Detect which cell encompasses the target text, then output its (X, Y) center coordinate. 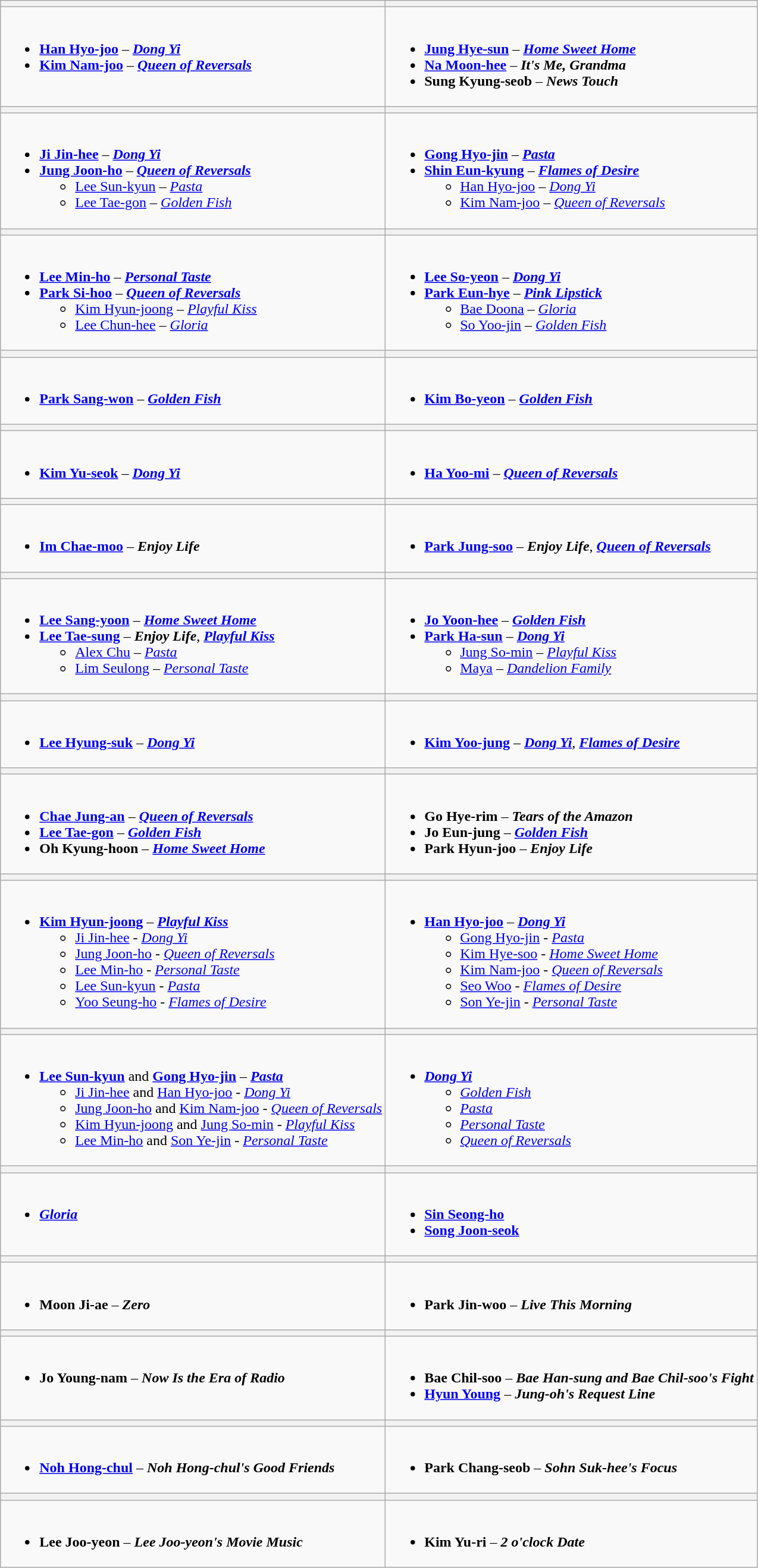
Go Hye-rim – Tears of the AmazonJo Eun-jung – Golden FishPark Hyun-joo – Enjoy Life (571, 824)
Noh Hong-chul – Noh Hong-chul's Good Friends (193, 1460)
Park Jung-soo – Enjoy Life, Queen of Reversals (571, 538)
Chae Jung-an – Queen of ReversalsLee Tae-gon – Golden FishOh Kyung-hoon – Home Sweet Home (193, 824)
Park Sang-won – Golden Fish (193, 390)
Lee Sang-yoon – Home Sweet HomeLee Tae-sung – Enjoy Life, Playful KissAlex Chu – PastaLim Seulong – Personal Taste (193, 636)
Park Chang-seob – Sohn Suk-hee's Focus (571, 1460)
Moon Ji-ae – Zero (193, 1296)
Lee So-yeon – Dong YiPark Eun-hye – Pink LipstickBae Doona – GloriaSo Yoo-jin – Golden Fish (571, 293)
Kim Yoo-jung – Dong Yi, Flames of Desire (571, 734)
Lee Min-ho – Personal TastePark Si-hoo – Queen of ReversalsKim Hyun-joong – Playful KissLee Chun-hee – Gloria (193, 293)
Ji Jin-hee – Dong YiJung Joon-ho – Queen of ReversalsLee Sun-kyun – PastaLee Tae-gon – Golden Fish (193, 171)
Lee Hyung-suk – Dong Yi (193, 734)
Dong YiGolden FishPastaPersonal TasteQueen of Reversals (571, 1100)
Bae Chil-soo – Bae Han-sung and Bae Chil-soo's FightHyun Young – Jung-oh's Request Line (571, 1378)
Gong Hyo-jin – PastaShin Eun-kyung – Flames of DesireHan Hyo-joo – Dong YiKim Nam-joo – Queen of Reversals (571, 171)
Park Jin-woo – Live This Morning (571, 1296)
Jo Young-nam – Now Is the Era of Radio (193, 1378)
Sin Seong-hoSong Joon-seok (571, 1214)
Ha Yoo-mi – Queen of Reversals (571, 464)
Han Hyo-joo – Dong YiKim Nam-joo – Queen of Reversals (193, 57)
Jung Hye-sun – Home Sweet HomeNa Moon-hee – It's Me, GrandmaSung Kyung-seob – News Touch (571, 57)
Kim Yu-ri – 2 o'clock Date (571, 1533)
Lee Joo-yeon – Lee Joo-yeon's Movie Music (193, 1533)
Gloria (193, 1214)
Jo Yoon-hee – Golden FishPark Ha-sun – Dong YiJung So-min – Playful KissMaya – Dandelion Family (571, 636)
Im Chae-moo – Enjoy Life (193, 538)
Kim Bo-yeon – Golden Fish (571, 390)
Kim Yu-seok – Dong Yi (193, 464)
